Determine the (X, Y) coordinate at the center of the cell enclosing the given text.  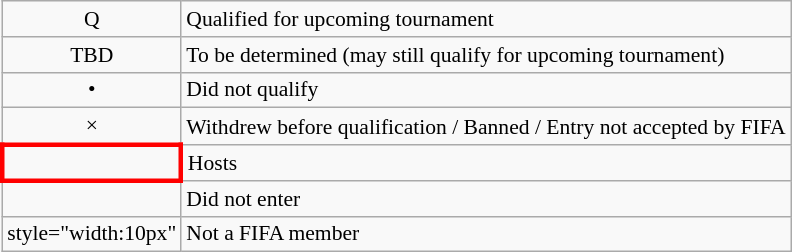
style="width:10px" (92, 234)
Did not enter (486, 199)
TBD (92, 55)
To be determined (may still qualify for upcoming tournament) (486, 55)
Hosts (486, 163)
Q (92, 19)
Did not qualify (486, 90)
• (92, 90)
Not a FIFA member (486, 234)
Withdrew before qualification / Banned / Entry not accepted by FIFA (486, 126)
Qualified for upcoming tournament (486, 19)
× (92, 126)
